Extract the (x, y) coordinate from the center of the cell holding the provided text.  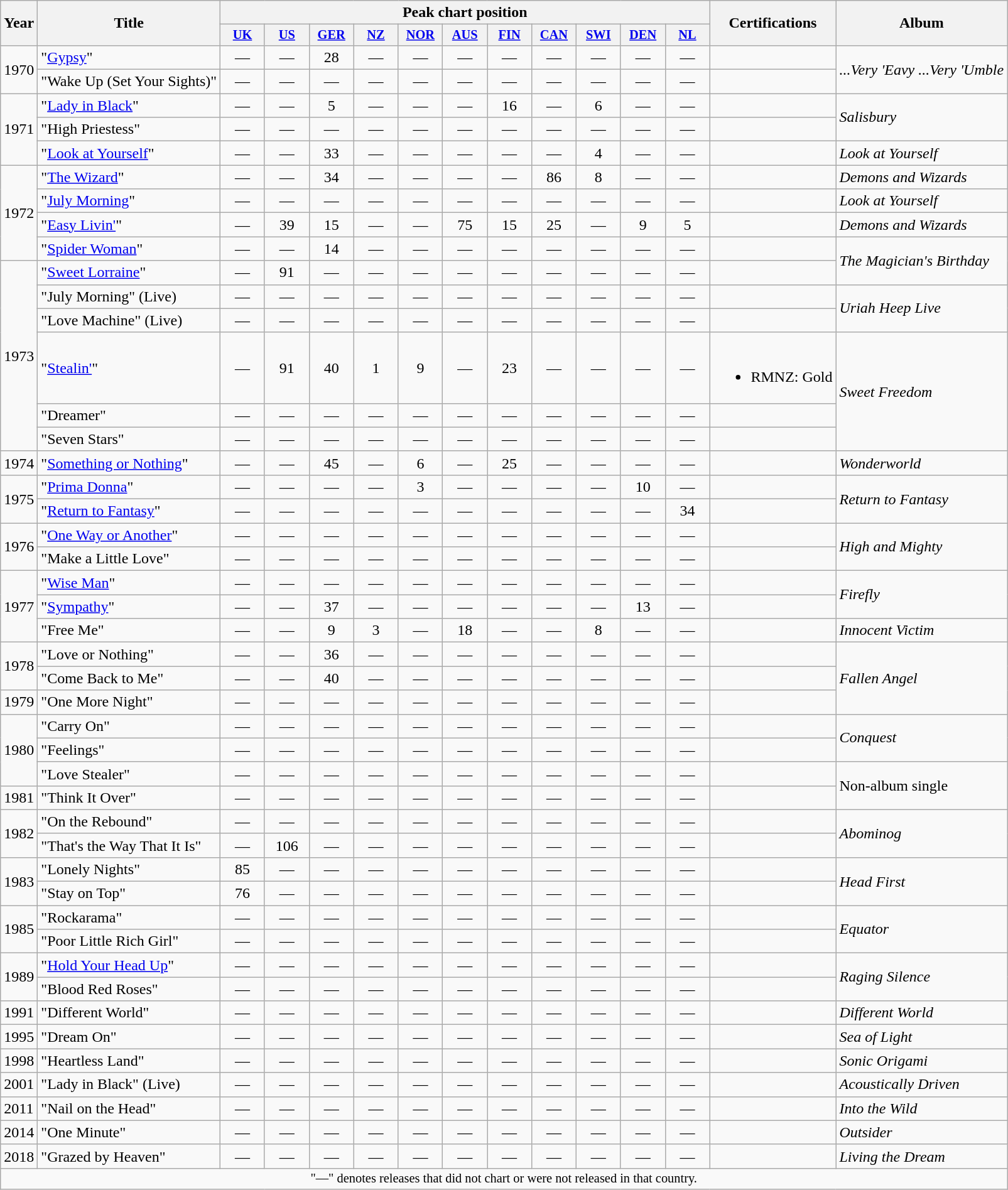
"Heartless Land" (129, 1061)
Fallen Angel (922, 678)
Conquest (922, 738)
86 (554, 177)
Head First (922, 881)
"July Morning" (129, 201)
85 (242, 869)
Innocent Victim (922, 630)
"Blood Red Roses" (129, 989)
1979 (19, 702)
"Feelings" (129, 750)
1974 (19, 463)
"Lonely Nights" (129, 869)
1991 (19, 1013)
18 (465, 630)
Living the Dream (922, 1156)
28 (332, 57)
DEN (643, 35)
"Gypsy" (129, 57)
1977 (19, 607)
Acoustically Driven (922, 1085)
"Carry On" (129, 726)
"Prima Donna" (129, 487)
"Rockarama" (129, 917)
"Love or Nothing" (129, 654)
Year (19, 23)
106 (286, 845)
"Love Stealer" (129, 774)
NL (687, 35)
...Very 'Eavy ...Very 'Umble (922, 69)
"Return to Fantasy" (129, 511)
1980 (19, 750)
Abominog (922, 833)
The Magician's Birthday (922, 261)
1972 (19, 213)
"On the Rebound" (129, 821)
1971 (19, 129)
39 (286, 225)
"One More Night" (129, 702)
1998 (19, 1061)
US (286, 35)
Raging Silence (922, 977)
"July Morning" (Live) (129, 296)
Non-album single (922, 786)
Equator (922, 929)
76 (242, 894)
"Make a Little Love" (129, 559)
2001 (19, 1085)
"Poor Little Rich Girl" (129, 941)
2018 (19, 1156)
"Something or Nothing" (129, 463)
1982 (19, 833)
"Lady in Black" (129, 105)
NZ (376, 35)
Into the Wild (922, 1108)
"Hold Your Head Up" (129, 965)
"Dreamer" (129, 415)
Uriah Heep Live (922, 308)
"Seven Stars" (129, 439)
High and Mighty (922, 547)
CAN (554, 35)
"Grazed by Heaven" (129, 1156)
1983 (19, 881)
1981 (19, 798)
"Spider Woman" (129, 249)
Peak chart position (465, 13)
Certifications (772, 23)
1985 (19, 929)
"Come Back to Me" (129, 678)
"That's the Way That It Is" (129, 845)
Sweet Freedom (922, 392)
23 (510, 368)
FIN (510, 35)
1973 (19, 355)
36 (332, 654)
1989 (19, 977)
"Sympathy" (129, 607)
GER (332, 35)
2011 (19, 1108)
Sea of Light (922, 1037)
"Easy Livin'" (129, 225)
"Stay on Top" (129, 894)
45 (332, 463)
2014 (19, 1132)
RMNZ: Gold (772, 368)
NOR (421, 35)
"Different World" (129, 1013)
"Love Machine" (Live) (129, 320)
1976 (19, 547)
"Think It Over" (129, 798)
"Wake Up (Set Your Sights)" (129, 82)
"Stealin'" (129, 368)
"High Priestess" (129, 129)
"Free Me" (129, 630)
Different World (922, 1013)
33 (332, 153)
Title (129, 23)
4 (598, 153)
Firefly (922, 595)
1970 (19, 69)
SWI (598, 35)
"Lady in Black" (Live) (129, 1085)
"—" denotes releases that did not chart or were not released in that country. (504, 1179)
Return to Fantasy (922, 499)
1975 (19, 499)
10 (643, 487)
"Look at Yourself" (129, 153)
"Sweet Lorraine" (129, 273)
"Wise Man" (129, 583)
"Nail on the Head" (129, 1108)
16 (510, 105)
1995 (19, 1037)
75 (465, 225)
AUS (465, 35)
"One Way or Another" (129, 535)
1 (376, 368)
Outsider (922, 1132)
37 (332, 607)
Sonic Origami (922, 1061)
14 (332, 249)
"The Wizard" (129, 177)
Album (922, 23)
UK (242, 35)
1978 (19, 666)
13 (643, 607)
Wonderworld (922, 463)
"Dream On" (129, 1037)
Salisbury (922, 117)
"One Minute" (129, 1132)
